Extract the (x, y) coordinate from the center of the cell holding the provided text.  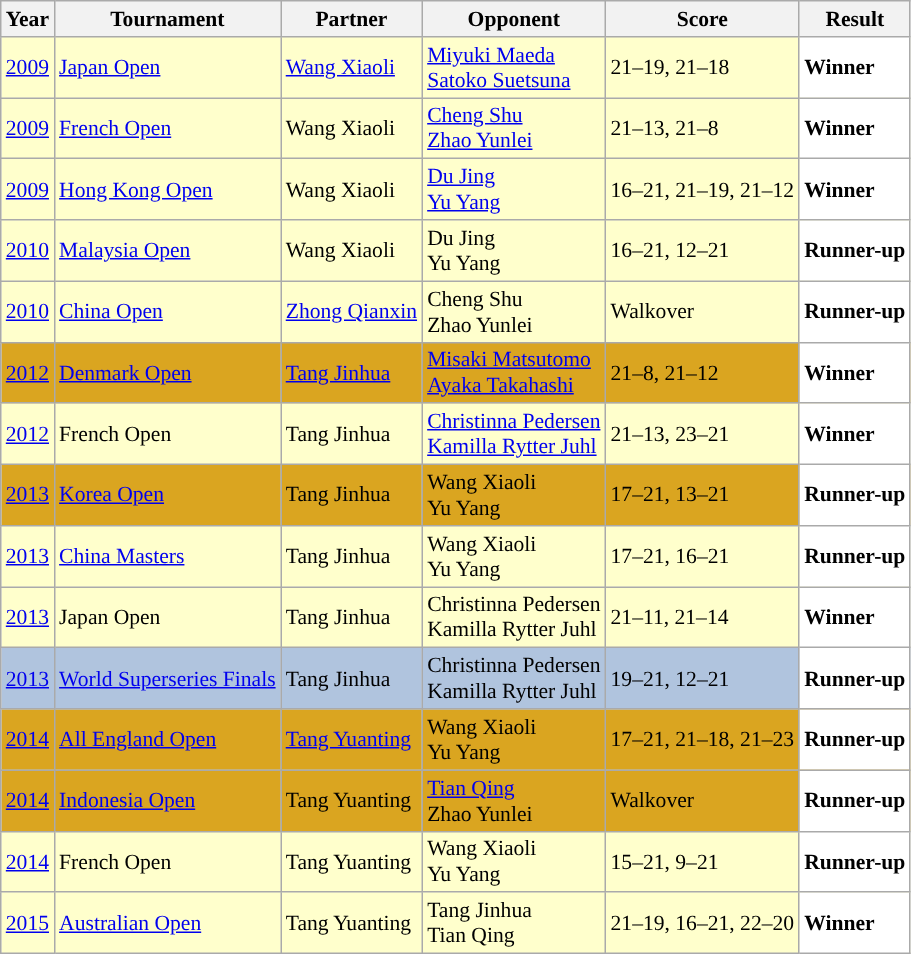
Tournament (168, 19)
China Open (168, 312)
Opponent (514, 19)
Partner (352, 19)
Malaysia Open (168, 250)
21–19, 21–18 (703, 68)
15–21, 9–21 (703, 862)
All England Open (168, 740)
Tian Qing Zhao Yunlei (514, 800)
Misaki Matsutomo Ayaka Takahashi (514, 372)
21–8, 21–12 (703, 372)
Year (28, 19)
Score (703, 19)
Zhong Qianxin (352, 312)
Hong Kong Open (168, 190)
China Masters (168, 556)
Indonesia Open (168, 800)
Korea Open (168, 496)
Denmark Open (168, 372)
21–19, 16–21, 22–20 (703, 924)
Result (854, 19)
Miyuki Maeda Satoko Suetsuna (514, 68)
17–21, 16–21 (703, 556)
17–21, 21–18, 21–23 (703, 740)
16–21, 12–21 (703, 250)
21–13, 21–8 (703, 128)
21–11, 21–14 (703, 618)
Australian Open (168, 924)
16–21, 21–19, 21–12 (703, 190)
Tang Jinhua Tian Qing (514, 924)
2015 (28, 924)
17–21, 13–21 (703, 496)
19–21, 12–21 (703, 678)
World Superseries Finals (168, 678)
21–13, 23–21 (703, 434)
